Return the [X, Y] coordinate for the center point of the cell that contains the specified text.  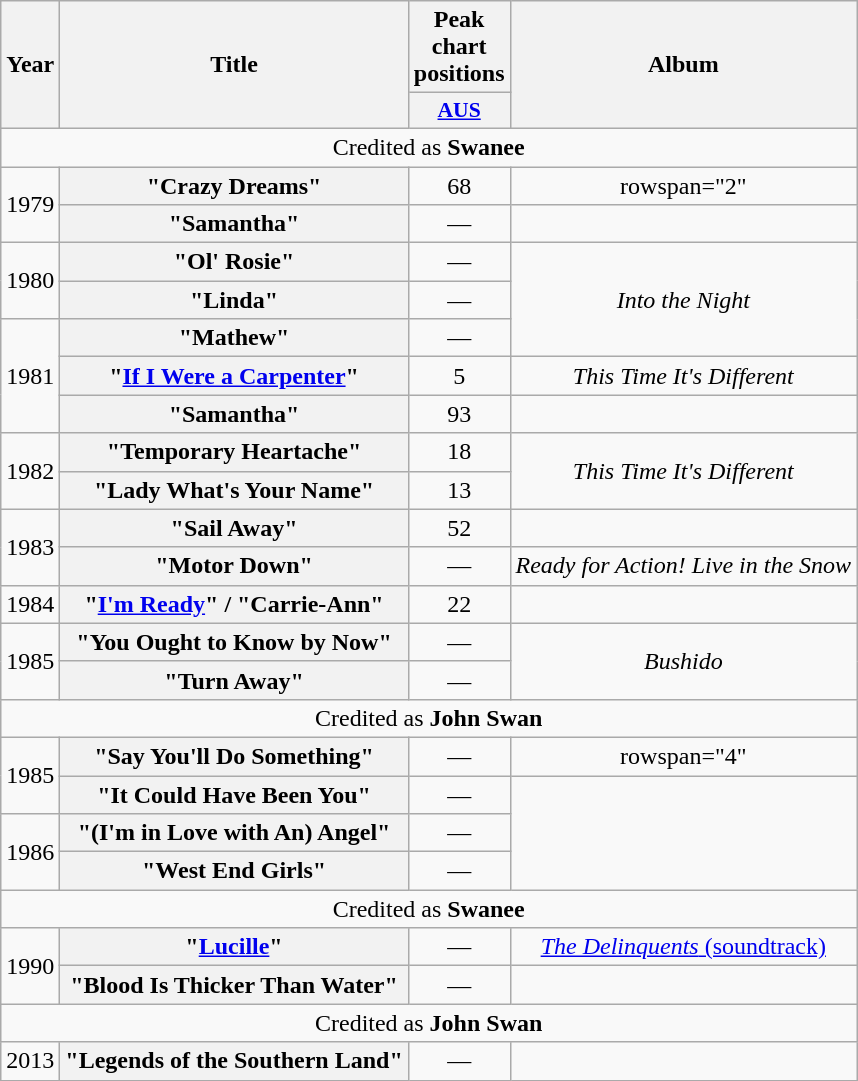
18 [459, 452]
52 [459, 528]
"Linda" [234, 300]
1980 [30, 281]
1979 [30, 204]
"Ol' Rosie" [234, 262]
Album [684, 65]
"Motor Down" [234, 566]
Peak chartpositions [459, 47]
"Blood Is Thicker Than Water" [234, 985]
2013 [30, 1061]
1986 [30, 852]
1981 [30, 376]
22 [459, 604]
Year [30, 65]
"Lucille" [234, 947]
The Delinquents (soundtrack) [684, 947]
1990 [30, 966]
1983 [30, 547]
1984 [30, 604]
rowspan="4" [684, 756]
"You Ought to Know by Now" [234, 642]
Ready for Action! Live in the Snow [684, 566]
"I'm Ready" / "Carrie-Ann" [234, 604]
"If I Were a Carpenter" [234, 376]
"Crazy Dreams" [234, 185]
Into the Night [684, 300]
"Temporary Heartache" [234, 452]
"Turn Away" [234, 680]
"Legends of the Southern Land" [234, 1061]
"Say You'll Do Something" [234, 756]
"West End Girls" [234, 871]
"Mathew" [234, 338]
13 [459, 490]
rowspan="2" [684, 185]
"It Could Have Been You" [234, 795]
"Sail Away" [234, 528]
"(I'm in Love with An) Angel" [234, 833]
Title [234, 65]
"Lady What's Your Name" [234, 490]
5 [459, 376]
AUS [459, 111]
1982 [30, 471]
Bushido [684, 661]
93 [459, 414]
68 [459, 185]
